Locate the cell with the specified text and output its (x, y) center coordinate. 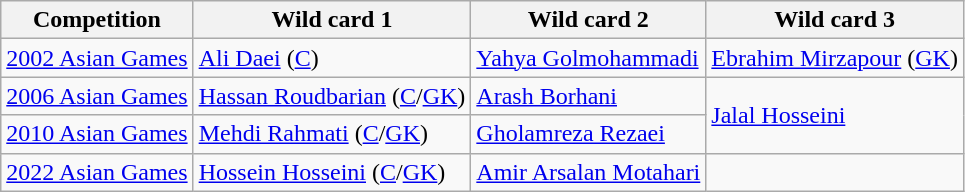
Gholamreza Rezaei (588, 134)
Competition (97, 20)
Wild card 1 (332, 20)
Jalal Hosseini (835, 115)
Mehdi Rahmati (C/GK) (332, 134)
Yahya Golmohammadi (588, 58)
2010 Asian Games (97, 134)
Ebrahim Mirzapour (GK) (835, 58)
Ali Daei (C) (332, 58)
2002 Asian Games (97, 58)
Wild card 2 (588, 20)
2022 Asian Games (97, 172)
Hossein Hosseini (C/GK) (332, 172)
Hassan Roudbarian (C/GK) (332, 96)
Arash Borhani (588, 96)
2006 Asian Games (97, 96)
Amir Arsalan Motahari (588, 172)
Wild card 3 (835, 20)
